Find where the given text appears and provide that cell's center as (x, y) coordinate. 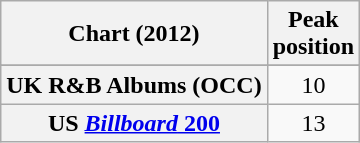
Chart (2012) (134, 34)
13 (313, 123)
US Billboard 200 (134, 123)
10 (313, 85)
Peakposition (313, 34)
UK R&B Albums (OCC) (134, 85)
